Extract the (x, y) coordinate from the center of the cell holding the provided text.  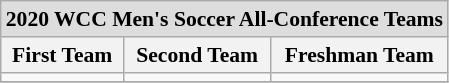
2020 WCC Men's Soccer All-Conference Teams (224, 19)
Freshman Team (360, 55)
First Team (62, 55)
Second Team (198, 55)
